Extract the (x, y) coordinate from the center of the cell holding the provided text.  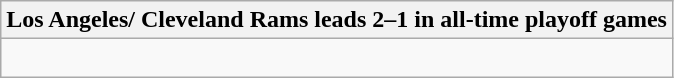
Los Angeles/ Cleveland Rams leads 2–1 in all-time playoff games (337, 20)
